Output the [X, Y] coordinate of the center of the cell containing the given text.  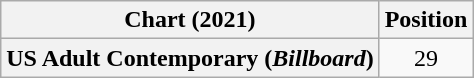
Position [426, 20]
Chart (2021) [190, 20]
29 [426, 58]
US Adult Contemporary (Billboard) [190, 58]
